Provide the [x, y] coordinate of the cell's center where the given text is located.  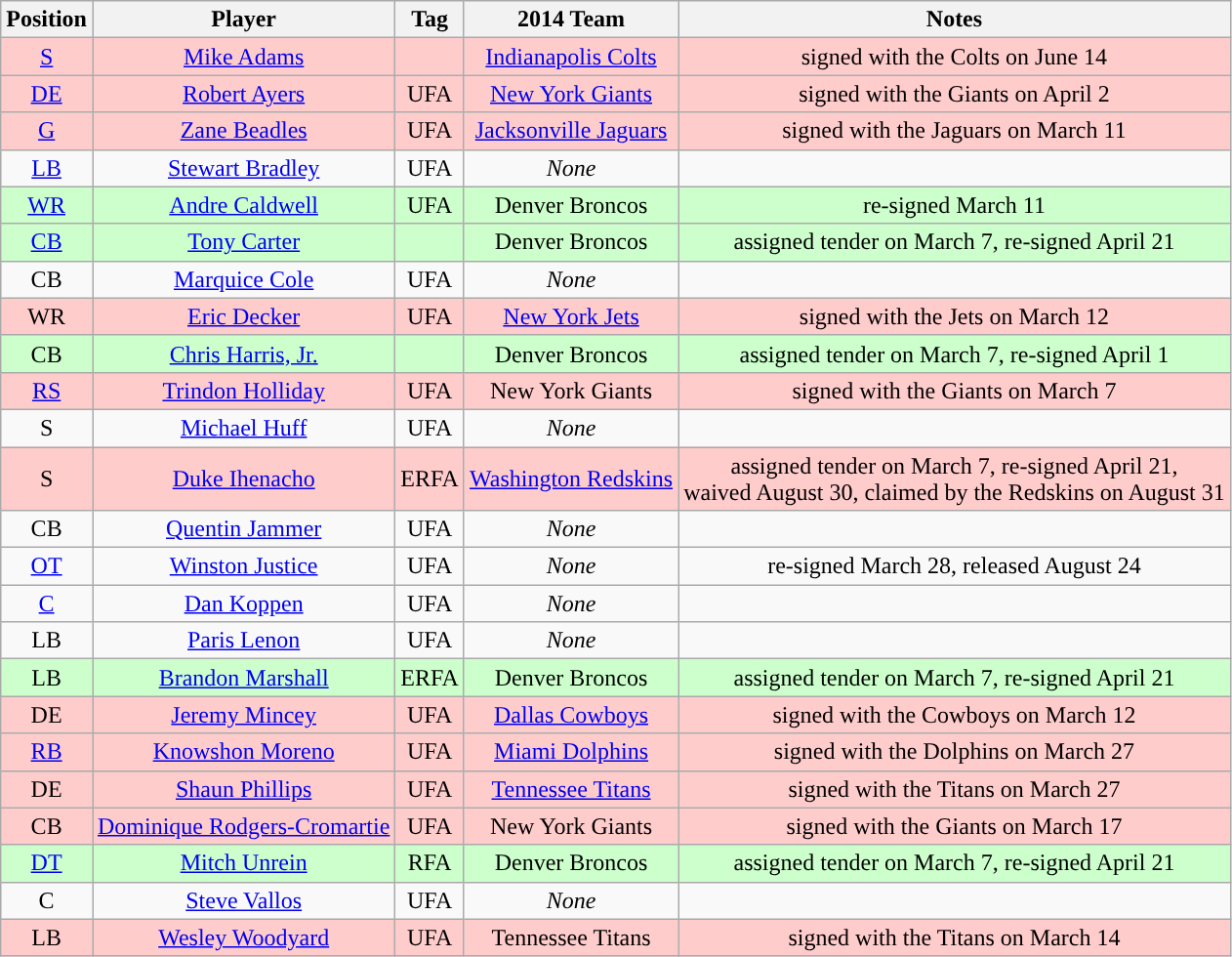
Miami Dolphins [570, 752]
Andre Caldwell [243, 205]
Brandon Marshall [243, 678]
Chris Harris, Jr. [243, 354]
Stewart Bradley [243, 168]
Dominique Rodgers-Cromartie [243, 826]
signed with the Titans on March 14 [955, 937]
Tag [430, 20]
Player [243, 20]
re-signed March 11 [955, 205]
Duke Ihenacho [243, 478]
Knowshon Moreno [243, 752]
signed with the Jaguars on March 11 [955, 131]
assigned tender on March 7, re-signed April 1 [955, 354]
signed with the Jets on March 12 [955, 316]
Mike Adams [243, 57]
signed with the Titans on March 27 [955, 789]
Marquice Cole [243, 279]
RB [47, 752]
Steve Vallos [243, 900]
DT [47, 863]
Shaun Phillips [243, 789]
signed with the Dolphins on March 27 [955, 752]
Trindon Holliday [243, 391]
signed with the Giants on March 17 [955, 826]
OT [47, 566]
signed with the Giants on April 2 [955, 94]
2014 Team [570, 20]
Position [47, 20]
signed with the Giants on March 7 [955, 391]
Dan Koppen [243, 603]
re-signed March 28, released August 24 [955, 566]
New York Jets [570, 316]
signed with the Colts on June 14 [955, 57]
Jacksonville Jaguars [570, 131]
Notes [955, 20]
Paris Lenon [243, 641]
Zane Beadles [243, 131]
Michael Huff [243, 428]
Wesley Woodyard [243, 937]
Eric Decker [243, 316]
Robert Ayers [243, 94]
Tony Carter [243, 242]
Dallas Cowboys [570, 715]
RS [47, 391]
Winston Justice [243, 566]
Jeremy Mincey [243, 715]
Quentin Jammer [243, 529]
signed with the Cowboys on March 12 [955, 715]
assigned tender on March 7, re-signed April 21,waived August 30, claimed by the Redskins on August 31 [955, 478]
Indianapolis Colts [570, 57]
RFA [430, 863]
Mitch Unrein [243, 863]
Washington Redskins [570, 478]
G [47, 131]
